Pinpoint the cell where the given text exists, returning its [X, Y] midpoint coordinate. 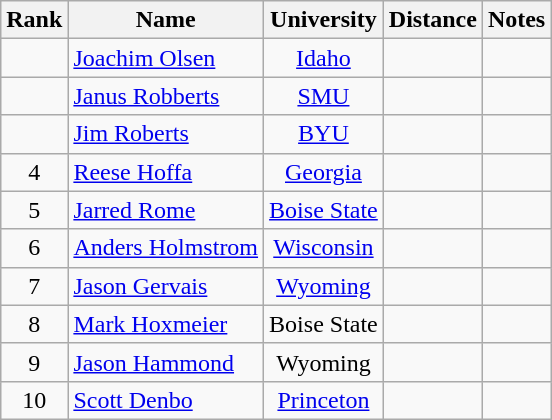
Janus Robberts [166, 96]
Joachim Olsen [166, 58]
SMU [324, 96]
Name [166, 20]
8 [34, 324]
Reese Hoffa [166, 172]
Rank [34, 20]
Jason Hammond [166, 362]
Notes [516, 20]
Jason Gervais [166, 286]
BYU [324, 134]
Idaho [324, 58]
Princeton [324, 400]
University [324, 20]
9 [34, 362]
Jim Roberts [166, 134]
Distance [432, 20]
6 [34, 248]
7 [34, 286]
10 [34, 400]
Mark Hoxmeier [166, 324]
Jarred Rome [166, 210]
Scott Denbo [166, 400]
Anders Holmstrom [166, 248]
Georgia [324, 172]
5 [34, 210]
Wisconsin [324, 248]
4 [34, 172]
